Extract the [X, Y] coordinate from the center of the cell holding the provided text.  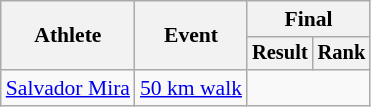
Rank [342, 54]
50 km walk [191, 88]
Event [191, 36]
Final [308, 19]
Salvador Mira [68, 88]
Athlete [68, 36]
Result [280, 54]
